For the text-containing cell, return its midpoint in (x, y) coordinate format. 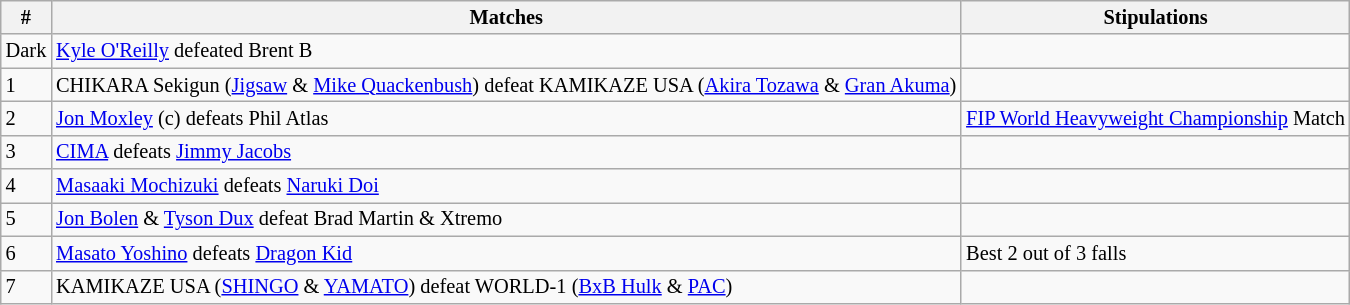
Jon Moxley (c) defeats Phil Atlas (506, 118)
CIMA defeats Jimmy Jacobs (506, 152)
Stipulations (1156, 17)
4 (26, 186)
Dark (26, 51)
FIP World Heavyweight Championship Match (1156, 118)
5 (26, 219)
KAMIKAZE USA (SHINGO & YAMATO) defeat WORLD-1 (BxB Hulk & PAC) (506, 287)
3 (26, 152)
CHIKARA Sekigun (Jigsaw & Mike Quackenbush) defeat KAMIKAZE USA (Akira Tozawa & Gran Akuma) (506, 85)
7 (26, 287)
Masato Yoshino defeats Dragon Kid (506, 253)
Kyle O'Reilly defeated Brent B (506, 51)
# (26, 17)
Matches (506, 17)
Jon Bolen & Tyson Dux defeat Brad Martin & Xtremo (506, 219)
Masaaki Mochizuki defeats Naruki Doi (506, 186)
1 (26, 85)
Best 2 out of 3 falls (1156, 253)
6 (26, 253)
2 (26, 118)
